Capture the cell that displays the provided text and extract its [x, y] central coordinate. 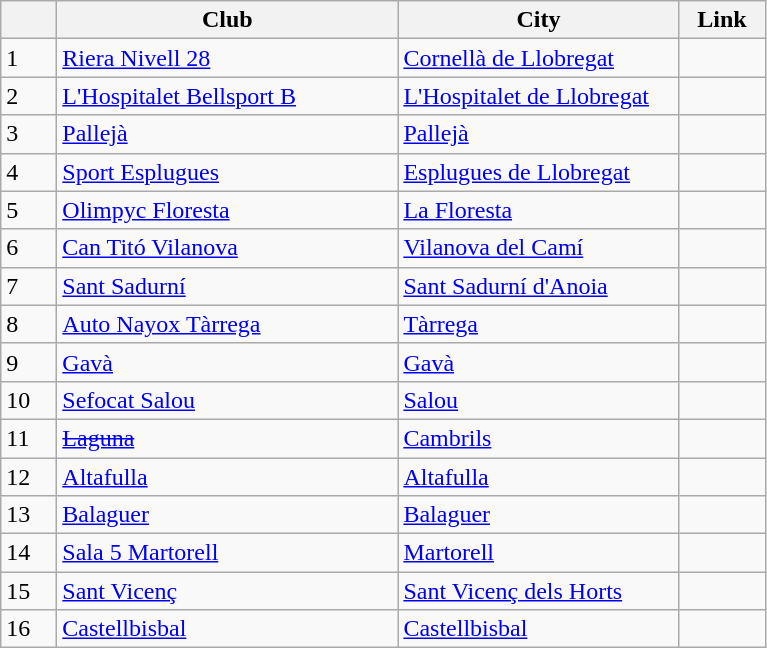
15 [29, 591]
Sefocat Salou [228, 400]
Sala 5 Martorell [228, 553]
Martorell [538, 553]
Sant Vicenç [228, 591]
4 [29, 172]
6 [29, 248]
13 [29, 515]
Sant Sadurní [228, 286]
Link [722, 20]
1 [29, 58]
La Floresta [538, 210]
Auto Nayox Tàrrega [228, 324]
Cambrils [538, 438]
Tàrrega [538, 324]
Club [228, 20]
7 [29, 286]
Cornellà de Llobregat [538, 58]
14 [29, 553]
8 [29, 324]
2 [29, 96]
Laguna [228, 438]
Can Titó Vilanova [228, 248]
L'Hospitalet Bellsport B [228, 96]
3 [29, 134]
Salou [538, 400]
Sant Sadurní d'Anoia [538, 286]
Olimpyc Floresta [228, 210]
5 [29, 210]
Sport Esplugues [228, 172]
Esplugues de Llobregat [538, 172]
12 [29, 477]
Vilanova del Camí [538, 248]
16 [29, 629]
City [538, 20]
11 [29, 438]
Sant Vicenç dels Horts [538, 591]
Riera Nivell 28 [228, 58]
10 [29, 400]
L'Hospitalet de Llobregat [538, 96]
9 [29, 362]
